For the text-containing cell, return its midpoint in (X, Y) coordinate format. 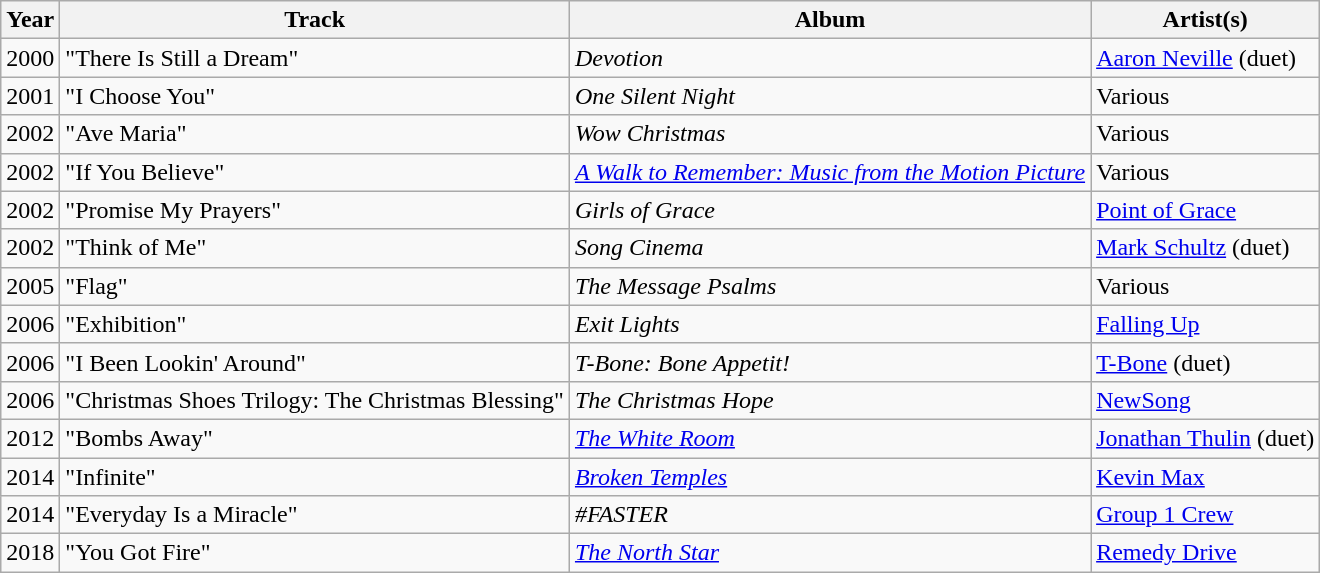
"Promise My Prayers" (315, 210)
2000 (30, 58)
One Silent Night (830, 96)
2005 (30, 286)
The Message Psalms (830, 286)
"Think of Me" (315, 248)
Kevin Max (1206, 477)
Group 1 Crew (1206, 515)
T-Bone (duet) (1206, 362)
"Everyday Is a Miracle" (315, 515)
NewSong (1206, 400)
"There Is Still a Dream" (315, 58)
"Exhibition" (315, 324)
Year (30, 20)
"You Got Fire" (315, 553)
"Infinite" (315, 477)
Artist(s) (1206, 20)
The Christmas Hope (830, 400)
Point of Grace (1206, 210)
Song Cinema (830, 248)
Devotion (830, 58)
T-Bone: Bone Appetit! (830, 362)
"I Choose You" (315, 96)
Falling Up (1206, 324)
#FASTER (830, 515)
"Ave Maria" (315, 134)
"Bombs Away" (315, 438)
Broken Temples (830, 477)
Wow Christmas (830, 134)
The White Room (830, 438)
The North Star (830, 553)
2018 (30, 553)
"Flag" (315, 286)
Girls of Grace (830, 210)
Mark Schultz (duet) (1206, 248)
"I Been Lookin' Around" (315, 362)
Aaron Neville (duet) (1206, 58)
Remedy Drive (1206, 553)
Track (315, 20)
Exit Lights (830, 324)
2012 (30, 438)
A Walk to Remember: Music from the Motion Picture (830, 172)
"Christmas Shoes Trilogy: The Christmas Blessing" (315, 400)
2001 (30, 96)
Jonathan Thulin (duet) (1206, 438)
"If You Believe" (315, 172)
Album (830, 20)
